Provide the (X, Y) coordinate of the cell's center where the given text is located.  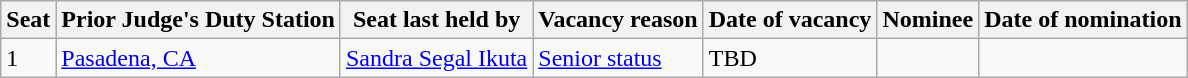
Prior Judge's Duty Station (198, 20)
Sandra Segal Ikuta (436, 58)
Date of nomination (1083, 20)
Pasadena, CA (198, 58)
Seat last held by (436, 20)
Seat (28, 20)
TBD (790, 58)
Date of vacancy (790, 20)
Nominee (928, 20)
Senior status (618, 58)
Vacancy reason (618, 20)
1 (28, 58)
